Extract the [x, y] coordinate from the center of the cell holding the provided text.  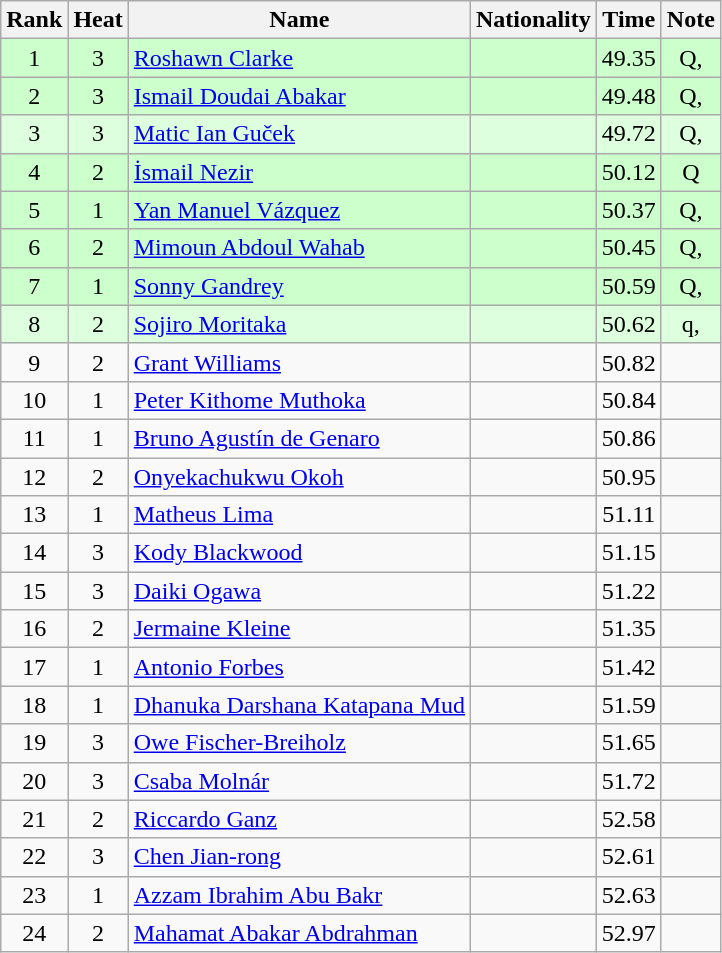
Name [299, 20]
49.72 [628, 134]
Dhanuka Darshana Katapana Mud [299, 705]
50.86 [628, 438]
Q [690, 172]
Matic Ian Guček [299, 134]
Yan Manuel Vázquez [299, 210]
7 [34, 286]
51.22 [628, 591]
Sonny Gandrey [299, 286]
15 [34, 591]
Grant Williams [299, 362]
49.48 [628, 96]
50.82 [628, 362]
52.61 [628, 857]
52.97 [628, 933]
Roshawn Clarke [299, 58]
9 [34, 362]
14 [34, 553]
Owe Fischer-Breiholz [299, 743]
51.35 [628, 629]
17 [34, 667]
q, [690, 324]
Sojiro Moritaka [299, 324]
22 [34, 857]
51.65 [628, 743]
51.72 [628, 781]
8 [34, 324]
50.45 [628, 248]
13 [34, 515]
Rank [34, 20]
Bruno Agustín de Genaro [299, 438]
Kody Blackwood [299, 553]
50.12 [628, 172]
50.59 [628, 286]
5 [34, 210]
Peter Kithome Muthoka [299, 400]
51.59 [628, 705]
Heat [98, 20]
51.11 [628, 515]
52.58 [628, 819]
Time [628, 20]
Jermaine Kleine [299, 629]
51.15 [628, 553]
52.63 [628, 895]
49.35 [628, 58]
20 [34, 781]
Note [690, 20]
Chen Jian-rong [299, 857]
İsmail Nezir [299, 172]
Azzam Ibrahim Abu Bakr [299, 895]
23 [34, 895]
50.62 [628, 324]
12 [34, 477]
4 [34, 172]
11 [34, 438]
24 [34, 933]
Nationality [534, 20]
Ismail Doudai Abakar [299, 96]
50.37 [628, 210]
Csaba Molnár [299, 781]
Mahamat Abakar Abdrahman [299, 933]
Antonio Forbes [299, 667]
6 [34, 248]
51.42 [628, 667]
21 [34, 819]
50.84 [628, 400]
50.95 [628, 477]
10 [34, 400]
16 [34, 629]
19 [34, 743]
Matheus Lima [299, 515]
Mimoun Abdoul Wahab [299, 248]
18 [34, 705]
Daiki Ogawa [299, 591]
Riccardo Ganz [299, 819]
Onyekachukwu Okoh [299, 477]
